Identify which cell holds the provided text, then report its [X, Y] central coordinate. 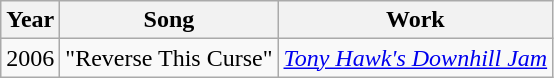
Work [416, 20]
2006 [30, 58]
"Reverse This Curse" [169, 58]
Year [30, 20]
Song [169, 20]
Tony Hawk's Downhill Jam [416, 58]
